Identify which cell holds the provided text, then report its [x, y] central coordinate. 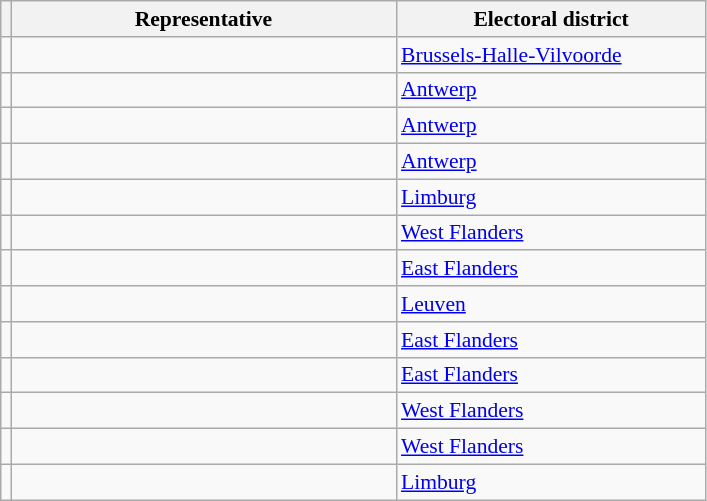
Leuven [551, 304]
Electoral district [551, 19]
Brussels-Halle-Vilvoorde [551, 55]
Representative [204, 19]
